Scan for the cell matching the given text and deliver its [X, Y] coordinate at center. 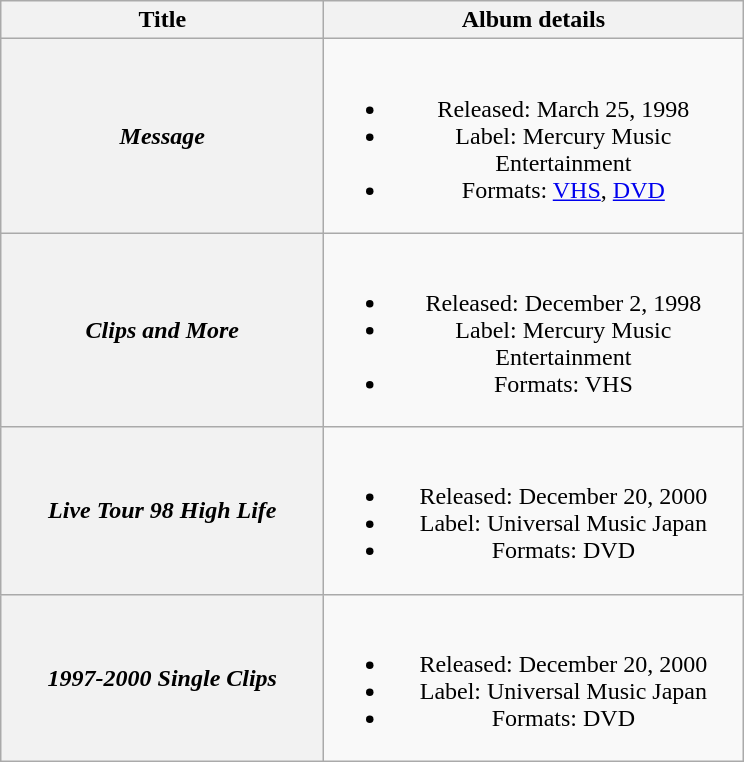
Message [162, 136]
Live Tour 98 High Life [162, 510]
1997-2000 Single Clips [162, 678]
Released: March 25, 1998Label: Mercury Music EntertainmentFormats: VHS, DVD [534, 136]
Album details [534, 20]
Released: December 2, 1998Label: Mercury Music EntertainmentFormats: VHS [534, 330]
Clips and More [162, 330]
Title [162, 20]
